Identify which cell holds the provided text, then report its (x, y) central coordinate. 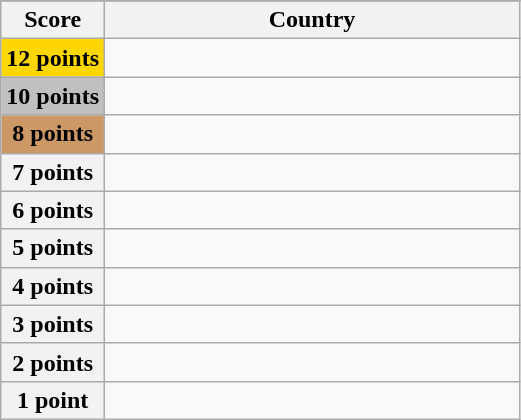
1 point (53, 400)
Country (312, 20)
2 points (53, 362)
7 points (53, 172)
4 points (53, 286)
10 points (53, 96)
12 points (53, 58)
5 points (53, 248)
6 points (53, 210)
8 points (53, 134)
Score (53, 20)
3 points (53, 324)
